From the cell containing the given text, extract its center point as [x, y] coordinate. 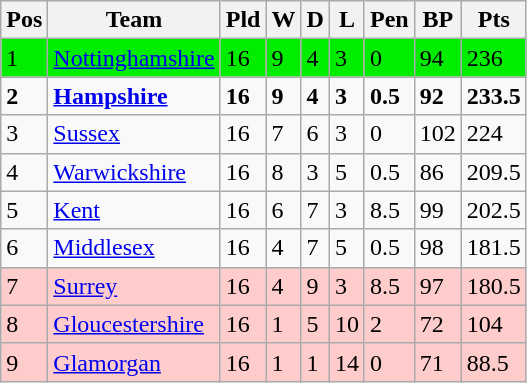
Pen [389, 20]
Kent [134, 210]
D [315, 20]
86 [438, 172]
92 [438, 96]
72 [438, 324]
Sussex [134, 134]
88.5 [494, 362]
202.5 [494, 210]
W [284, 20]
Nottinghamshire [134, 58]
Hampshire [134, 96]
Pts [494, 20]
233.5 [494, 96]
181.5 [494, 248]
Pld [243, 20]
180.5 [494, 286]
Middlesex [134, 248]
Pos [24, 20]
L [346, 20]
Gloucestershire [134, 324]
98 [438, 248]
99 [438, 210]
104 [494, 324]
209.5 [494, 172]
Surrey [134, 286]
BP [438, 20]
Glamorgan [134, 362]
Team [134, 20]
10 [346, 324]
102 [438, 134]
71 [438, 362]
97 [438, 286]
224 [494, 134]
Warwickshire [134, 172]
14 [346, 362]
236 [494, 58]
94 [438, 58]
